Provide the (X, Y) coordinate of the cell's center where the given text is located.  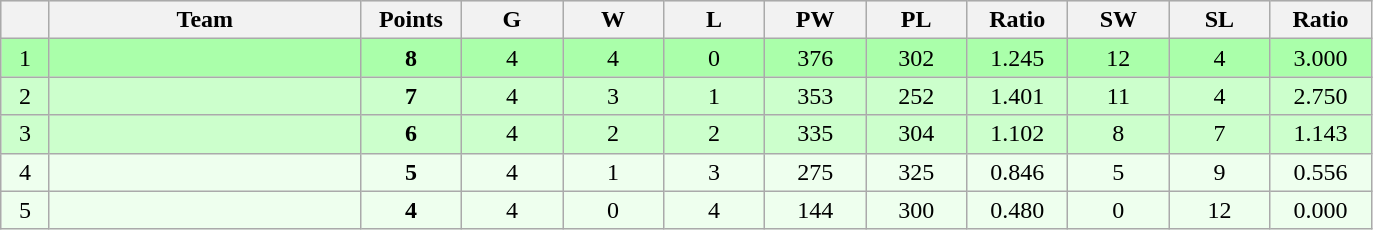
SW (1118, 20)
Points (410, 20)
325 (916, 172)
0.556 (1320, 172)
144 (816, 210)
PW (816, 20)
2.750 (1320, 96)
6 (410, 134)
1.401 (1018, 96)
11 (1118, 96)
SL (1220, 20)
3.000 (1320, 58)
1.245 (1018, 58)
0.000 (1320, 210)
353 (816, 96)
W (612, 20)
Team (204, 20)
300 (916, 210)
1.102 (1018, 134)
9 (1220, 172)
275 (816, 172)
0.480 (1018, 210)
PL (916, 20)
G (512, 20)
304 (916, 134)
252 (916, 96)
302 (916, 58)
376 (816, 58)
335 (816, 134)
L (714, 20)
1.143 (1320, 134)
0.846 (1018, 172)
